Output the (x, y) coordinate of the center of the cell containing the given text.  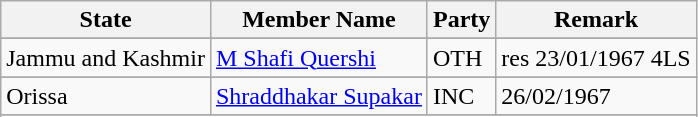
Jammu and Kashmir (106, 58)
res 23/01/1967 4LS (596, 58)
26/02/1967 (596, 96)
Member Name (318, 20)
Shraddhakar Supakar (318, 96)
Orissa (106, 96)
INC (461, 96)
Party (461, 20)
OTH (461, 58)
M Shafi Quershi (318, 58)
Remark (596, 20)
State (106, 20)
